Determine the [x, y] coordinate at the center of the cell enclosing the given text.  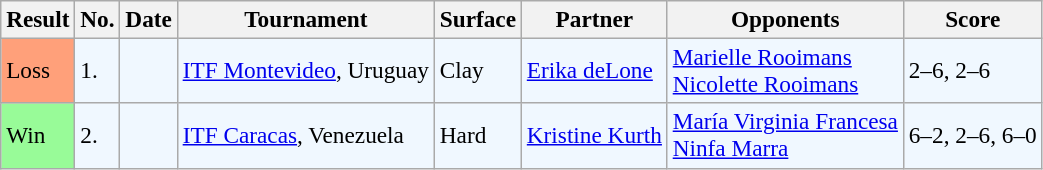
1. [98, 70]
Marielle Rooimans Nicolette Rooimans [785, 70]
Score [972, 19]
Partner [594, 19]
No. [98, 19]
Surface [478, 19]
2–6, 2–6 [972, 70]
Tournament [306, 19]
ITF Caracas, Venezuela [306, 136]
María Virginia Francesa Ninfa Marra [785, 136]
Kristine Kurth [594, 136]
ITF Montevideo, Uruguay [306, 70]
Loss [38, 70]
6–2, 2–6, 6–0 [972, 136]
Opponents [785, 19]
Date [148, 19]
Erika deLone [594, 70]
Result [38, 19]
Clay [478, 70]
Hard [478, 136]
Win [38, 136]
2. [98, 136]
